Search for the cell housing the specified text and yield its (X, Y) center coordinate. 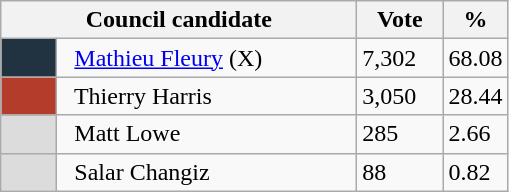
28.44 (476, 96)
Vote (400, 20)
2.66 (476, 134)
0.82 (476, 172)
7,302 (400, 58)
Matt Lowe (207, 134)
Thierry Harris (207, 96)
Mathieu Fleury (X) (207, 58)
Salar Changiz (207, 172)
3,050 (400, 96)
% (476, 20)
285 (400, 134)
88 (400, 172)
68.08 (476, 58)
Council candidate (179, 20)
